Capture the cell that displays the provided text and extract its [X, Y] central coordinate. 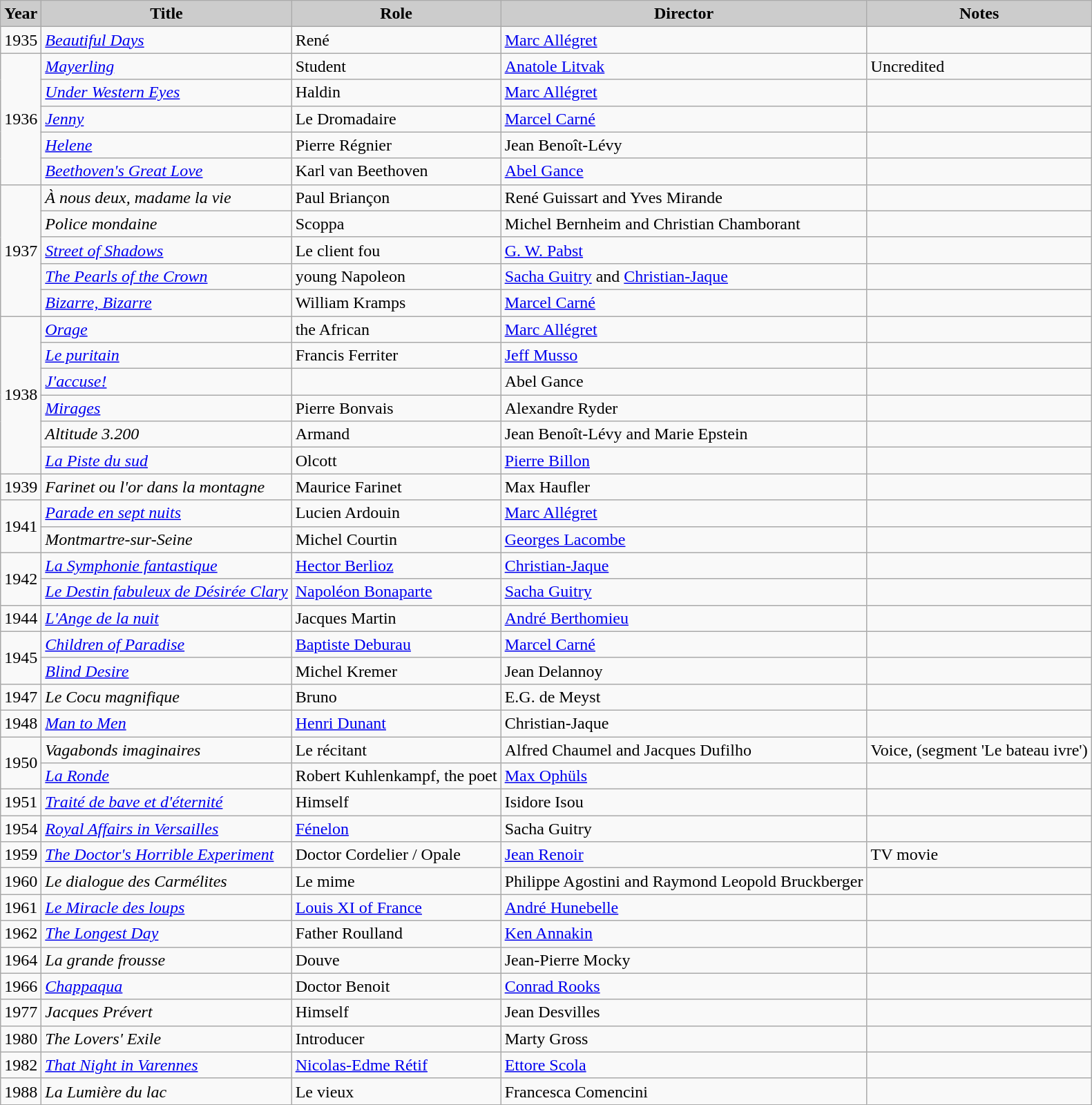
1982 [21, 1065]
1964 [21, 960]
1961 [21, 907]
Lucien Ardouin [396, 513]
Le vieux [396, 1091]
Beethoven's Great Love [166, 171]
1937 [21, 250]
Georges Lacombe [684, 539]
Henri Dunant [396, 723]
André Hunebelle [684, 907]
Year [21, 14]
1938 [21, 395]
Le client fou [396, 250]
the African [396, 329]
1939 [21, 487]
Jenny [166, 119]
Under Western Eyes [166, 93]
Michel Courtin [396, 539]
Traité de bave et d'éternité [166, 803]
Michel Kremer [396, 671]
1947 [21, 697]
Robert Kuhlenkampf, the poet [396, 776]
Farinet ou l'or dans la montagne [166, 487]
Vagabonds imaginaires [166, 749]
Fénelon [396, 829]
Karl van Beethoven [396, 171]
1948 [21, 723]
Haldin [396, 93]
Children of Paradise [166, 644]
1936 [21, 119]
Notes [979, 14]
1988 [21, 1091]
La Ronde [166, 776]
Uncredited [979, 66]
Helene [166, 145]
Conrad Rooks [684, 986]
Voice, (segment 'Le bateau ivre') [979, 749]
Police mondaine [166, 224]
1966 [21, 986]
1942 [21, 579]
Francesca Comencini [684, 1091]
Maurice Farinet [396, 487]
1962 [21, 934]
Le mime [396, 881]
Chappaqua [166, 986]
That Night in Varennes [166, 1065]
René [396, 40]
Scoppa [396, 224]
Olcott [396, 461]
À nous deux, madame la vie [166, 198]
Royal Affairs in Versailles [166, 829]
Mirages [166, 408]
1935 [21, 40]
Michel Bernheim and Christian Chamborant [684, 224]
Ettore Scola [684, 1065]
The Longest Day [166, 934]
Pierre Bonvais [396, 408]
Student [396, 66]
Pierre Régnier [396, 145]
1954 [21, 829]
Doctor Cordelier / Opale [396, 855]
TV movie [979, 855]
1951 [21, 803]
Jean Renoir [684, 855]
Sacha Guitry and Christian-Jaque [684, 276]
Nicolas-Edme Rétif [396, 1065]
Jeff Musso [684, 356]
Man to Men [166, 723]
La Lumière du lac [166, 1091]
Parade en sept nuits [166, 513]
1977 [21, 1012]
Hector Berlioz [396, 566]
Jean Desvilles [684, 1012]
The Doctor's Horrible Experiment [166, 855]
Altitude 3.200 [166, 434]
Douve [396, 960]
L'Ange de la nuit [166, 618]
Paul Briançon [396, 198]
1950 [21, 762]
1941 [21, 526]
Le puritain [166, 356]
André Berthomieu [684, 618]
Street of Shadows [166, 250]
Armand [396, 434]
Pierre Billon [684, 461]
Jacques Prévert [166, 1012]
Beautiful Days [166, 40]
Blind Desire [166, 671]
E.G. de Meyst [684, 697]
Jean Delannoy [684, 671]
Director [684, 14]
Le Miracle des loups [166, 907]
Francis Ferriter [396, 356]
Le récitant [396, 749]
The Lovers' Exile [166, 1039]
Le Dromadaire [396, 119]
Bruno [396, 697]
Father Roulland [396, 934]
Le Destin fabuleux de Désirée Clary [166, 592]
1980 [21, 1039]
Jean Benoît-Lévy and Marie Epstein [684, 434]
Max Ophüls [684, 776]
Isidore Isou [684, 803]
La Piste du sud [166, 461]
Marty Gross [684, 1039]
Alfred Chaumel and Jacques Dufilho [684, 749]
Bizarre, Bizarre [166, 302]
Jean Benoît-Lévy [684, 145]
Title [166, 14]
Louis XI of France [396, 907]
1959 [21, 855]
Philippe Agostini and Raymond Leopold Bruckberger [684, 881]
Max Haufler [684, 487]
J'accuse! [166, 382]
René Guissart and Yves Mirande [684, 198]
Orage [166, 329]
Introducer [396, 1039]
Doctor Benoit [396, 986]
Anatole Litvak [684, 66]
Alexandre Ryder [684, 408]
Montmartre-sur-Seine [166, 539]
Role [396, 14]
young Napoleon [396, 276]
La grande frousse [166, 960]
1945 [21, 657]
Le dialogue des Carmélites [166, 881]
Napoléon Bonaparte [396, 592]
Mayerling [166, 66]
Le Cocu magnifique [166, 697]
Jacques Martin [396, 618]
La Symphonie fantastique [166, 566]
Ken Annakin [684, 934]
Baptiste Deburau [396, 644]
1944 [21, 618]
The Pearls of the Crown [166, 276]
G. W. Pabst [684, 250]
William Kramps [396, 302]
Jean-Pierre Mocky [684, 960]
1960 [21, 881]
